Capture the cell that displays the provided text and extract its (X, Y) central coordinate. 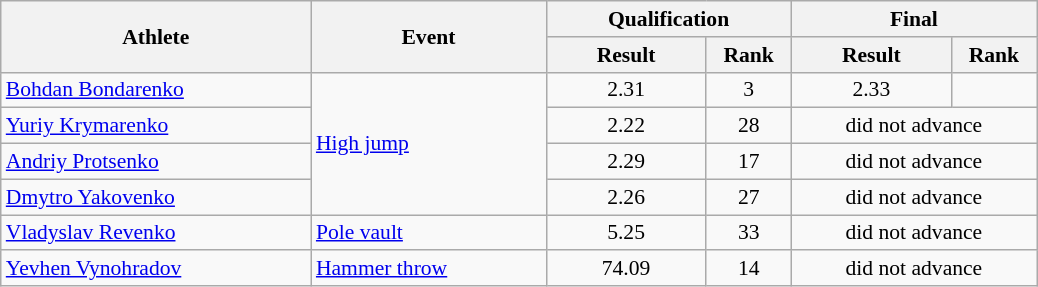
2.29 (626, 162)
Pole vault (428, 233)
74.09 (626, 269)
14 (748, 269)
Andriy Protsenko (156, 162)
2.22 (626, 126)
Yevhen Vynohradov (156, 269)
2.31 (626, 90)
Vladyslav Revenko (156, 233)
33 (748, 233)
Qualification (668, 19)
Athlete (156, 36)
2.33 (871, 90)
27 (748, 197)
Hammer throw (428, 269)
5.25 (626, 233)
Yuriy Krymarenko (156, 126)
High jump (428, 143)
17 (748, 162)
3 (748, 90)
Final (914, 19)
Event (428, 36)
28 (748, 126)
Bohdan Bondarenko (156, 90)
2.26 (626, 197)
Dmytro Yakovenko (156, 197)
